Output the [x, y] coordinate of the center of the cell containing the given text.  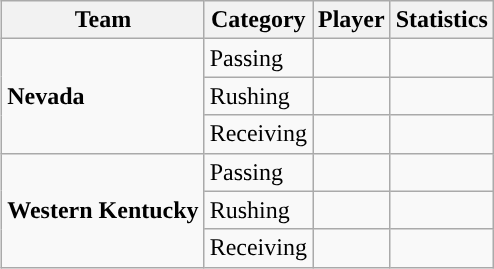
Category [258, 20]
Statistics [442, 20]
Player [351, 20]
Western Kentucky [103, 210]
Nevada [103, 96]
Team [103, 20]
